From the cell containing the given text, extract its center point as [X, Y] coordinate. 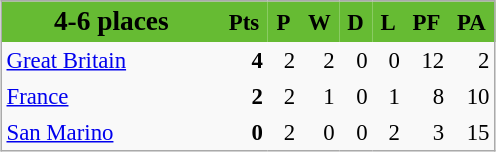
Great Britain [110, 60]
4 [244, 60]
W [320, 22]
San Marino [110, 132]
D [356, 22]
3 [426, 132]
Pts [244, 22]
10 [472, 96]
PA [472, 22]
15 [472, 132]
4-6 places [110, 22]
12 [426, 60]
P [283, 22]
8 [426, 96]
France [110, 96]
PF [426, 22]
L [388, 22]
